Pinpoint the cell where the given text exists, returning its [x, y] midpoint coordinate. 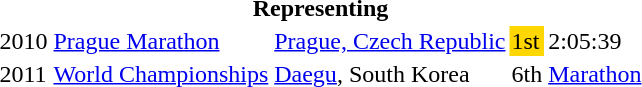
Prague, Czech Republic [390, 41]
Prague Marathon [161, 41]
1st [527, 41]
